Find where the given text appears and provide that cell's center as [X, Y] coordinate. 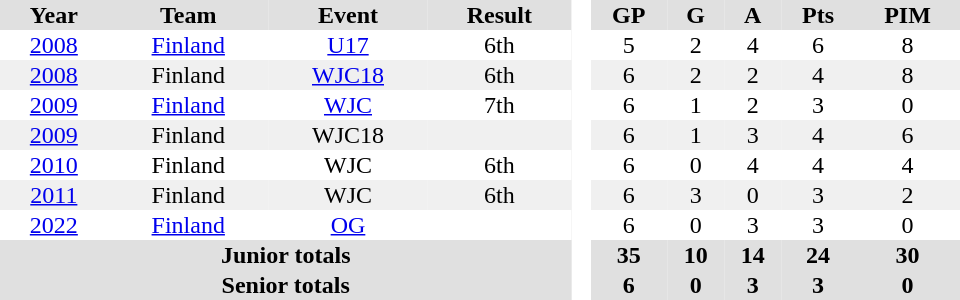
30 [908, 255]
PIM [908, 15]
35 [628, 255]
OG [348, 225]
Year [54, 15]
24 [818, 255]
GP [628, 15]
Event [348, 15]
7th [499, 105]
Senior totals [286, 285]
5 [628, 45]
Team [188, 15]
Result [499, 15]
U17 [348, 45]
2010 [54, 165]
G [696, 15]
14 [752, 255]
2011 [54, 195]
A [752, 15]
10 [696, 255]
Pts [818, 15]
2022 [54, 225]
Junior totals [286, 255]
